Capture the cell that displays the provided text and extract its [x, y] central coordinate. 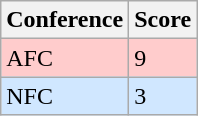
Score [163, 20]
NFC [65, 96]
AFC [65, 58]
Conference [65, 20]
3 [163, 96]
9 [163, 58]
